Provide the [X, Y] coordinate of the cell's center where the given text is located.  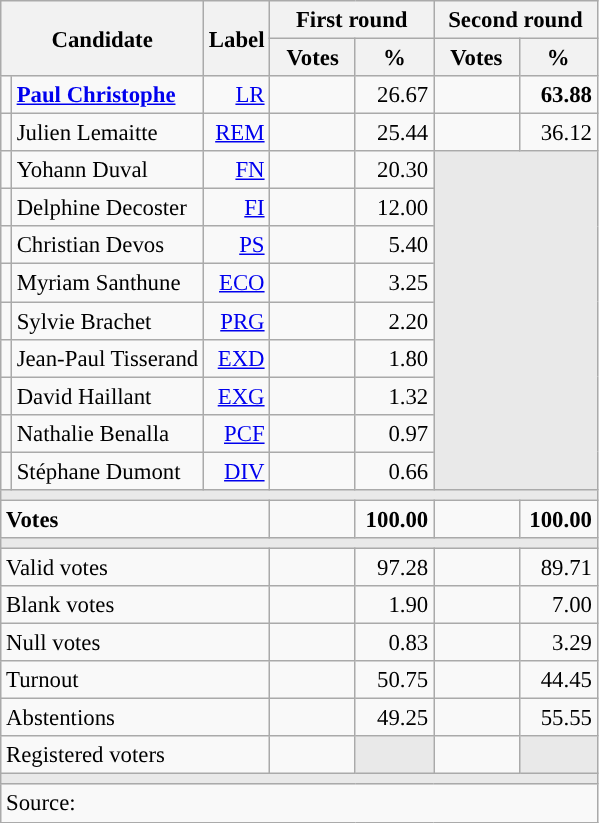
0.83 [394, 643]
Julien Lemaitte [107, 133]
3.25 [394, 283]
2.20 [394, 321]
36.12 [558, 133]
Blank votes [136, 605]
FN [237, 170]
63.88 [558, 95]
DIV [237, 471]
David Haillant [107, 396]
3.29 [558, 643]
First round [352, 20]
Stéphane Dumont [107, 471]
49.25 [394, 718]
26.67 [394, 95]
Christian Devos [107, 245]
Valid votes [136, 567]
Second round [516, 20]
ECO [237, 283]
1.90 [394, 605]
7.00 [558, 605]
20.30 [394, 170]
Jean-Paul Tisserand [107, 358]
Paul Christophe [107, 95]
50.75 [394, 680]
1.80 [394, 358]
PCF [237, 433]
Source: [299, 804]
44.45 [558, 680]
Yohann Duval [107, 170]
LR [237, 95]
Turnout [136, 680]
EXG [237, 396]
97.28 [394, 567]
Nathalie Benalla [107, 433]
Abstentions [136, 718]
EXD [237, 358]
PRG [237, 321]
FI [237, 208]
0.66 [394, 471]
Label [237, 38]
12.00 [394, 208]
REM [237, 133]
Null votes [136, 643]
89.71 [558, 567]
PS [237, 245]
5.40 [394, 245]
Sylvie Brachet [107, 321]
Candidate [102, 38]
Myriam Santhune [107, 283]
25.44 [394, 133]
0.97 [394, 433]
1.32 [394, 396]
Delphine Decoster [107, 208]
55.55 [558, 718]
Registered voters [136, 755]
